Provide the [x, y] coordinate of the cell's center where the given text is located.  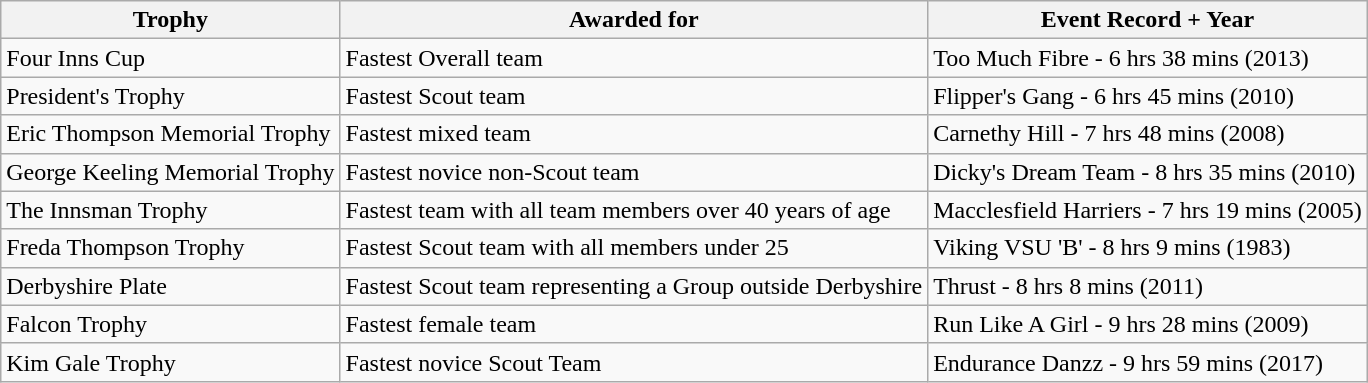
George Keeling Memorial Trophy [170, 172]
Run Like A Girl - 9 hrs 28 mins (2009) [1148, 324]
Fastest novice non-Scout team [634, 172]
Too Much Fibre - 6 hrs 38 mins (2013) [1148, 58]
Falcon Trophy [170, 324]
Awarded for [634, 20]
Fastest Scout team representing a Group outside Derbyshire [634, 286]
Fastest novice Scout Team [634, 362]
Dicky's Dream Team - 8 hrs 35 mins (2010) [1148, 172]
Carnethy Hill - 7 hrs 48 mins (2008) [1148, 134]
Viking VSU 'B' - 8 hrs 9 mins (1983) [1148, 248]
Four Inns Cup [170, 58]
Fastest mixed team [634, 134]
Fastest Scout team with all members under 25 [634, 248]
Event Record + Year [1148, 20]
Fastest Scout team [634, 96]
Freda Thompson Trophy [170, 248]
Fastest Overall team [634, 58]
Macclesfield Harriers - 7 hrs 19 mins (2005) [1148, 210]
Fastest team with all team members over 40 years of age [634, 210]
Kim Gale Trophy [170, 362]
Derbyshire Plate [170, 286]
Thrust - 8 hrs 8 mins (2011) [1148, 286]
Eric Thompson Memorial Trophy [170, 134]
Trophy [170, 20]
Endurance Danzz - 9 hrs 59 mins (2017) [1148, 362]
The Innsman Trophy [170, 210]
Fastest female team [634, 324]
President's Trophy [170, 96]
Flipper's Gang - 6 hrs 45 mins (2010) [1148, 96]
